Determine the (X, Y) coordinate at the center of the cell enclosing the given text.  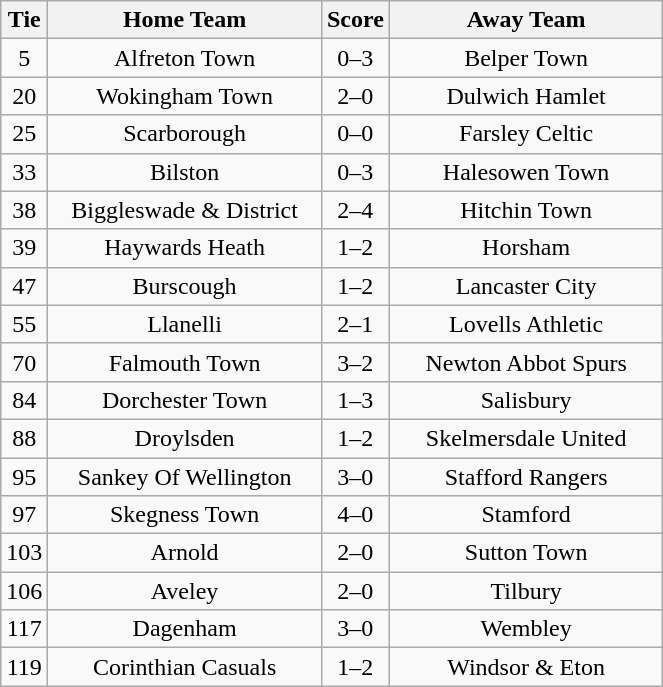
55 (24, 324)
Stafford Rangers (526, 477)
Alfreton Town (185, 58)
Llanelli (185, 324)
20 (24, 96)
2–4 (355, 210)
117 (24, 629)
5 (24, 58)
33 (24, 172)
Skelmersdale United (526, 438)
88 (24, 438)
Sankey Of Wellington (185, 477)
Wembley (526, 629)
Haywards Heath (185, 248)
Newton Abbot Spurs (526, 362)
2–1 (355, 324)
Burscough (185, 286)
Sutton Town (526, 553)
Hitchin Town (526, 210)
Arnold (185, 553)
Dagenham (185, 629)
70 (24, 362)
Bilston (185, 172)
Home Team (185, 20)
Tie (24, 20)
25 (24, 134)
Lovells Athletic (526, 324)
Lancaster City (526, 286)
Skegness Town (185, 515)
Halesowen Town (526, 172)
Corinthian Casuals (185, 667)
47 (24, 286)
Score (355, 20)
106 (24, 591)
Droylsden (185, 438)
1–3 (355, 400)
3–2 (355, 362)
84 (24, 400)
119 (24, 667)
Windsor & Eton (526, 667)
0–0 (355, 134)
Aveley (185, 591)
Salisbury (526, 400)
38 (24, 210)
4–0 (355, 515)
Falmouth Town (185, 362)
Biggleswade & District (185, 210)
Horsham (526, 248)
Dulwich Hamlet (526, 96)
Belper Town (526, 58)
97 (24, 515)
Away Team (526, 20)
Stamford (526, 515)
Scarborough (185, 134)
Wokingham Town (185, 96)
95 (24, 477)
Dorchester Town (185, 400)
103 (24, 553)
Farsley Celtic (526, 134)
39 (24, 248)
Tilbury (526, 591)
